Detect which cell encompasses the target text, then output its [x, y] center coordinate. 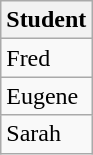
Fred [46, 58]
Eugene [46, 96]
Sarah [46, 134]
Student [46, 20]
